Locate the cell with the specified text and output its [x, y] center coordinate. 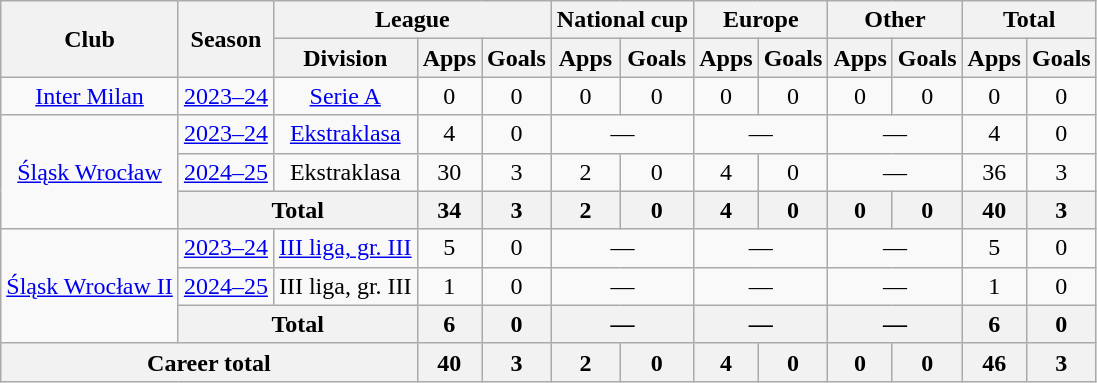
46 [994, 362]
Śląsk Wrocław II [90, 286]
Club [90, 39]
Career total [209, 362]
Serie A [345, 96]
34 [449, 210]
National cup [622, 20]
36 [994, 172]
Śląsk Wrocław [90, 172]
Other [895, 20]
Inter Milan [90, 96]
Season [226, 39]
Europe [761, 20]
League [412, 20]
Division [345, 58]
30 [449, 172]
